Locate the cell with the specified text and output its [X, Y] center coordinate. 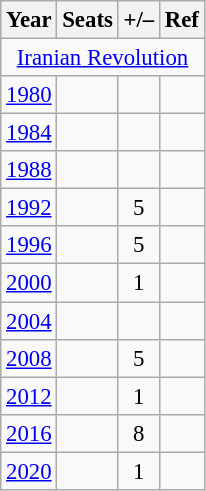
Ref [182, 20]
2008 [29, 358]
2000 [29, 283]
1984 [29, 133]
2020 [29, 471]
2012 [29, 396]
1992 [29, 208]
1996 [29, 245]
1988 [29, 170]
8 [138, 433]
2016 [29, 433]
Seats [88, 20]
Iranian Revolution [102, 58]
1980 [29, 95]
+/– [138, 20]
2004 [29, 321]
Year [29, 20]
